Return the (X, Y) coordinate for the center point of the cell that contains the specified text.  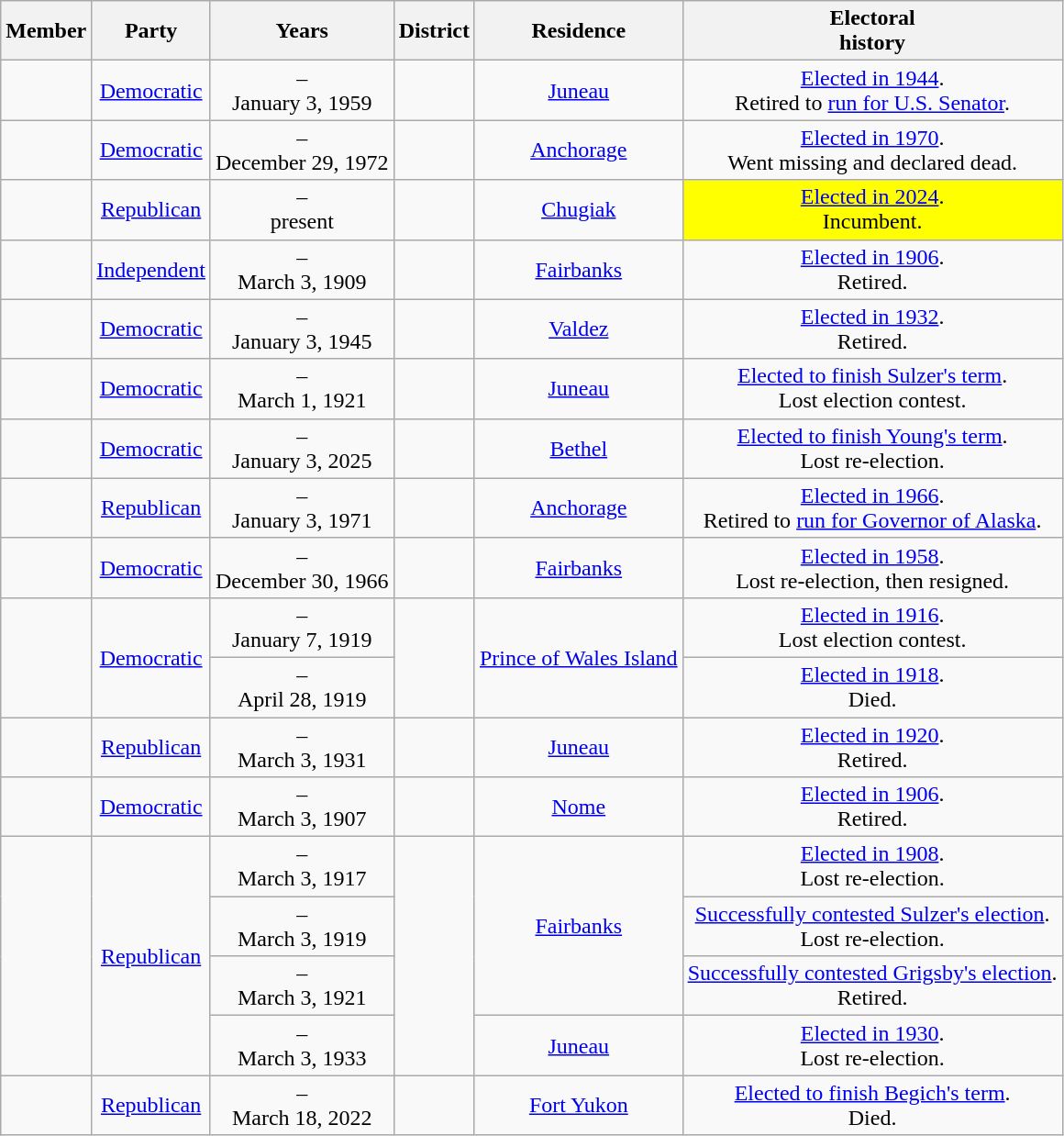
–present (302, 209)
Prince of Wales Island (578, 657)
Elected to finish Young's term.Lost re-election. (872, 448)
–March 18, 2022 (302, 1105)
Elected in 1966.Retired to run for Governor of Alaska. (872, 508)
–December 30, 1966 (302, 567)
–January 3, 2025 (302, 448)
Years (302, 31)
Elected in 1920.Retired. (872, 747)
Nome (578, 807)
–March 3, 1933 (302, 1046)
Successfully contested Grigsby's election.Retired. (872, 986)
Independent (151, 270)
Successfully contested Sulzer's election.Lost re-election. (872, 927)
Elected in 1908.Lost re-election. (872, 866)
–March 3, 1907 (302, 807)
–March 3, 1931 (302, 747)
–April 28, 1919 (302, 686)
Residence (578, 31)
Bethel (578, 448)
Member (46, 31)
Elected in 2024.Incumbent. (872, 209)
Elected in 1916.Lost election contest. (872, 628)
Chugiak (578, 209)
Electoralhistory (872, 31)
Elected to finish Sulzer's term.Lost election contest. (872, 389)
Elected in 1930.Lost re-election. (872, 1046)
Elected in 1944.Retired to run for U.S. Senator. (872, 90)
–March 3, 1921 (302, 986)
Elected in 1970.Went missing and declared dead. (872, 150)
Elected in 1958.Lost re-election, then resigned. (872, 567)
–March 3, 1919 (302, 927)
Elected in 1918.Died. (872, 686)
–January 7, 1919 (302, 628)
–December 29, 1972 (302, 150)
District (434, 31)
–March 3, 1917 (302, 866)
Valdez (578, 329)
Elected to finish Begich's term.Died. (872, 1105)
Elected in 1932.Retired. (872, 329)
–January 3, 1959 (302, 90)
–January 3, 1945 (302, 329)
Party (151, 31)
–March 1, 1921 (302, 389)
–January 3, 1971 (302, 508)
Fort Yukon (578, 1105)
–March 3, 1909 (302, 270)
